Determine the [X, Y] coordinate at the center of the cell enclosing the given text.  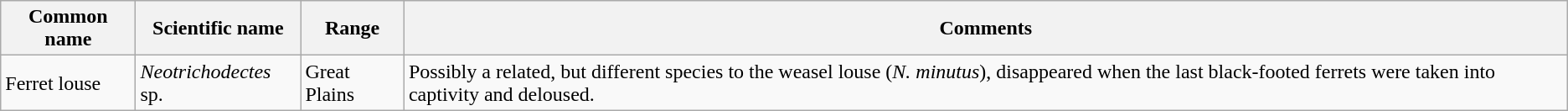
Comments [985, 29]
Scientific name [218, 29]
Range [353, 29]
Neotrichodectes sp. [218, 82]
Great Plains [353, 82]
Ferret louse [69, 82]
Common name [69, 29]
